Search for the cell housing the specified text and yield its (x, y) center coordinate. 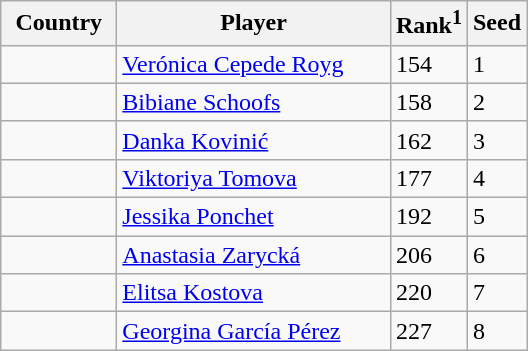
Danka Kovinić (254, 140)
4 (496, 178)
Bibiane Schoofs (254, 102)
Elitsa Kostova (254, 293)
Rank1 (428, 24)
158 (428, 102)
154 (428, 64)
192 (428, 217)
6 (496, 255)
8 (496, 331)
206 (428, 255)
Seed (496, 24)
Jessika Ponchet (254, 217)
220 (428, 293)
Viktoriya Tomova (254, 178)
3 (496, 140)
Anastasia Zarycká (254, 255)
227 (428, 331)
Player (254, 24)
Verónica Cepede Royg (254, 64)
7 (496, 293)
162 (428, 140)
1 (496, 64)
2 (496, 102)
Georgina García Pérez (254, 331)
Country (59, 24)
5 (496, 217)
177 (428, 178)
